Detect which cell encompasses the target text, then output its [x, y] center coordinate. 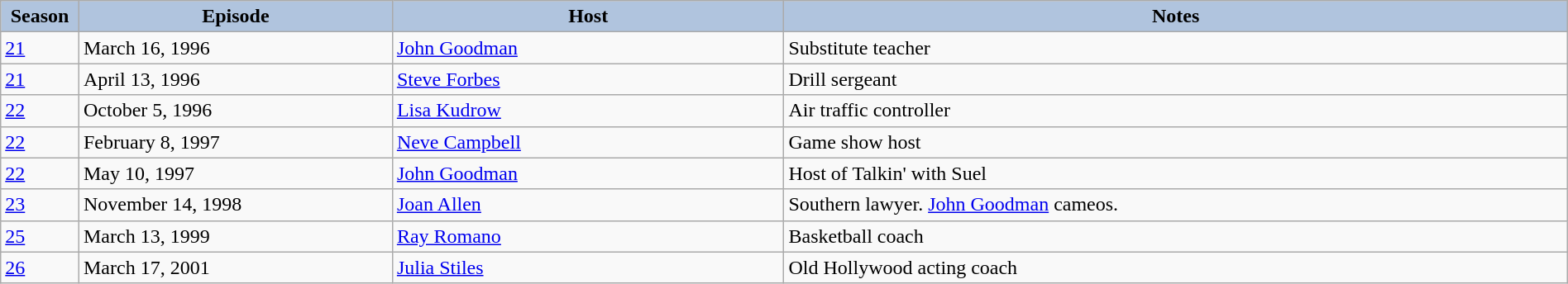
May 10, 1997 [235, 173]
26 [40, 267]
Old Hollywood acting coach [1176, 267]
Ray Romano [588, 236]
Julia Stiles [588, 267]
Host of Talkin' with Suel [1176, 173]
25 [40, 236]
October 5, 1996 [235, 111]
Steve Forbes [588, 79]
Neve Campbell [588, 142]
Joan Allen [588, 205]
Lisa Kudrow [588, 111]
March 17, 2001 [235, 267]
Notes [1176, 17]
Season [40, 17]
Host [588, 17]
February 8, 1997 [235, 142]
November 14, 1998 [235, 205]
Air traffic controller [1176, 111]
Drill sergeant [1176, 79]
Basketball coach [1176, 236]
March 13, 1999 [235, 236]
Substitute teacher [1176, 48]
23 [40, 205]
March 16, 1996 [235, 48]
April 13, 1996 [235, 79]
Southern lawyer. John Goodman cameos. [1176, 205]
Episode [235, 17]
Game show host [1176, 142]
